Capture the cell that displays the provided text and extract its (X, Y) central coordinate. 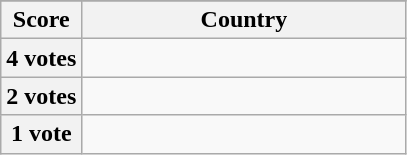
Score (42, 20)
1 vote (42, 134)
2 votes (42, 96)
Country (244, 20)
4 votes (42, 58)
